Capture the cell that displays the provided text and extract its (x, y) central coordinate. 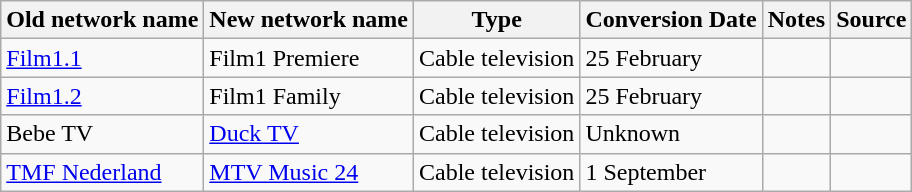
Film1 Premiere (309, 58)
1 September (671, 172)
TMF Nederland (102, 172)
Source (872, 20)
Conversion Date (671, 20)
Bebe TV (102, 134)
Notes (796, 20)
Duck TV (309, 134)
Unknown (671, 134)
Type (497, 20)
New network name (309, 20)
Film1 Family (309, 96)
Film1.1 (102, 58)
Film1.2 (102, 96)
MTV Music 24 (309, 172)
Old network name (102, 20)
